Determine the (X, Y) coordinate at the center of the cell enclosing the given text.  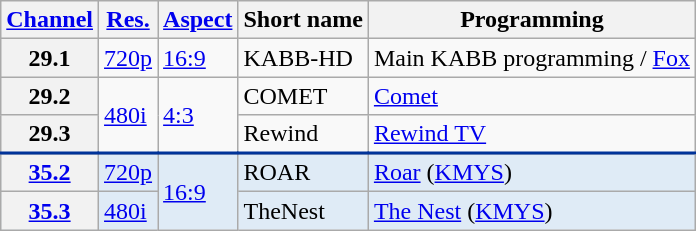
Rewind (303, 134)
TheNest (303, 211)
KABB-HD (303, 58)
Roar (KMYS) (532, 172)
35.3 (50, 211)
Res. (128, 20)
35.2 (50, 172)
The Nest (KMYS) (532, 211)
29.1 (50, 58)
Programming (532, 20)
Comet (532, 96)
4:3 (198, 115)
29.2 (50, 96)
ROAR (303, 172)
Rewind TV (532, 134)
29.3 (50, 134)
COMET (303, 96)
Main KABB programming / Fox (532, 58)
Aspect (198, 20)
Short name (303, 20)
Channel (50, 20)
